Return [x, y] of the center of cell containing provided text 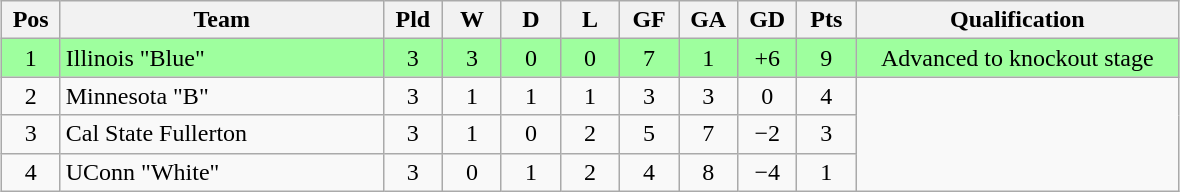
+6 [768, 58]
−4 [768, 172]
−2 [768, 134]
Team [222, 20]
Cal State Fullerton [222, 134]
Pld [412, 20]
8 [708, 172]
W [472, 20]
Qualification [1018, 20]
9 [826, 58]
Minnesota "B" [222, 96]
L [590, 20]
Advanced to knockout stage [1018, 58]
D [530, 20]
Illinois "Blue" [222, 58]
GA [708, 20]
GF [650, 20]
5 [650, 134]
UConn "White" [222, 172]
Pts [826, 20]
GD [768, 20]
Pos [30, 20]
